Return (x, y) of the center of cell containing provided text 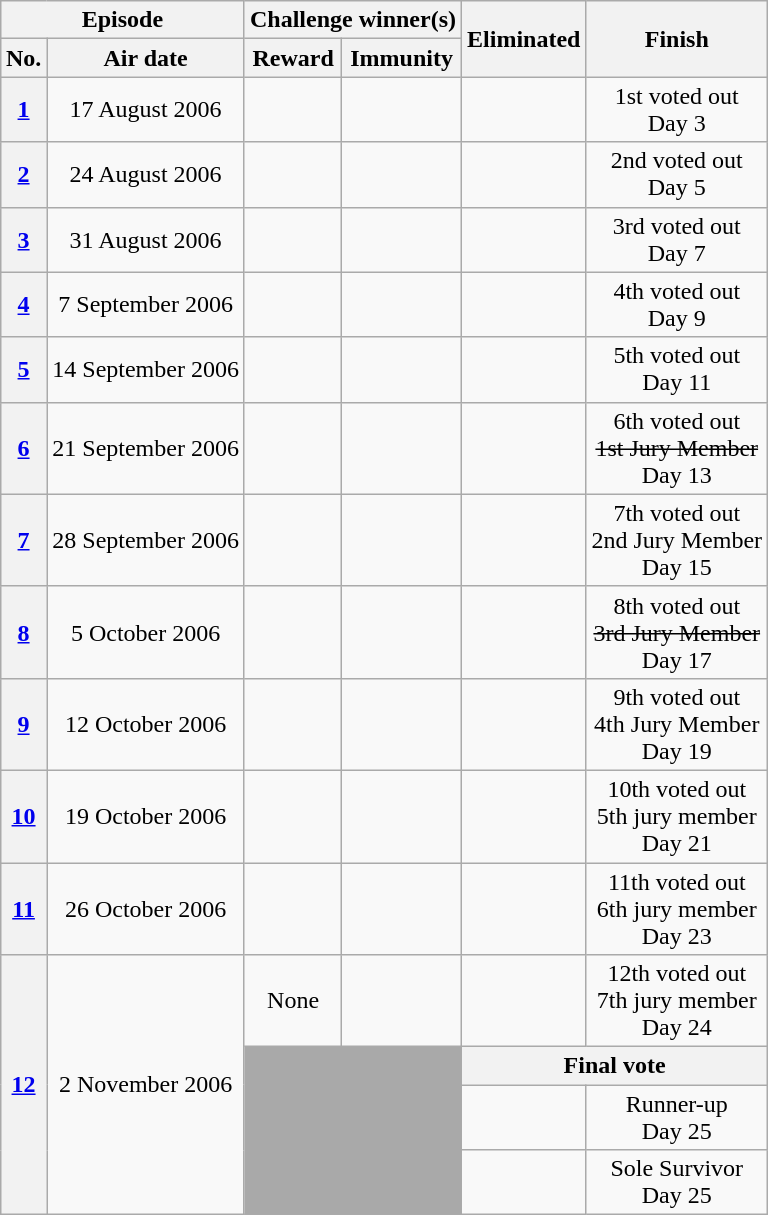
7 (23, 540)
1st voted out Day 3 (677, 110)
2 (23, 174)
2nd voted out Day 5 (677, 174)
4 (23, 304)
Reward (292, 58)
No. (23, 58)
1 (23, 110)
Sole Survivor Day 25 (677, 1182)
None (292, 1001)
5th voted out Day 11 (677, 370)
Challenge winner(s) (352, 20)
11 (23, 908)
2 November 2006 (146, 1085)
12th voted out7th jury member Day 24 (677, 1001)
11th voted out 6th jury memberDay 23 (677, 908)
5 October 2006 (146, 632)
9th voted out 4th Jury Member Day 19 (677, 724)
17 August 2006 (146, 110)
Runner-up Day 25 (677, 1118)
26 October 2006 (146, 908)
Final vote (615, 1066)
3 (23, 240)
6th voted out 1st Jury MemberDay 13 (677, 448)
7 September 2006 (146, 304)
21 September 2006 (146, 448)
Finish (677, 39)
31 August 2006 (146, 240)
24 August 2006 (146, 174)
12 October 2006 (146, 724)
10th voted out5th jury member Day 21 (677, 816)
7th voted out 2nd Jury Member Day 15 (677, 540)
3rd voted out Day 7 (677, 240)
14 September 2006 (146, 370)
28 September 2006 (146, 540)
5 (23, 370)
19 October 2006 (146, 816)
9 (23, 724)
6 (23, 448)
8 (23, 632)
10 (23, 816)
12 (23, 1085)
Immunity (402, 58)
4th voted out Day 9 (677, 304)
Eliminated (524, 39)
Episode (122, 20)
Air date (146, 58)
8th voted out3rd Jury MemberDay 17 (677, 632)
